Identify which cell holds the provided text, then report its (x, y) central coordinate. 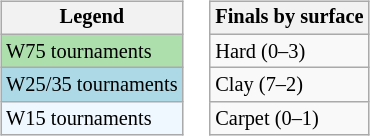
W25/35 tournaments (92, 85)
Carpet (0–1) (289, 119)
W15 tournaments (92, 119)
Legend (92, 18)
Clay (7–2) (289, 85)
Hard (0–3) (289, 51)
W75 tournaments (92, 51)
Finals by surface (289, 18)
